Detect which cell encompasses the target text, then output its (x, y) center coordinate. 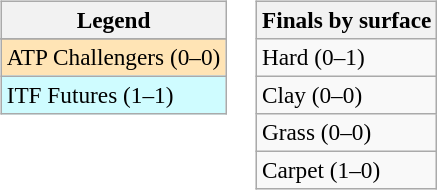
Grass (0–0) (347, 133)
Legend (114, 20)
ITF Futures (1–1) (114, 95)
Carpet (1–0) (347, 171)
Finals by surface (347, 20)
Hard (0–1) (347, 57)
Clay (0–0) (347, 95)
ATP Challengers (0–0) (114, 57)
